Return the [X, Y] coordinate for the center point of the cell that contains the specified text.  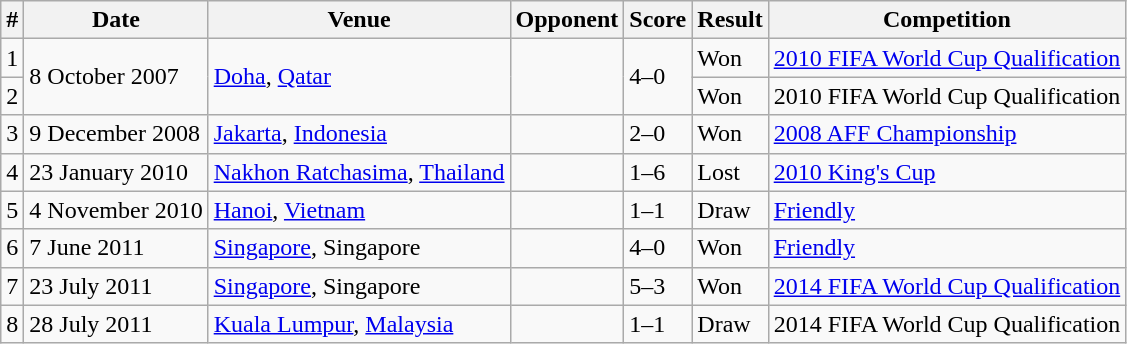
2008 AFF Championship [947, 134]
3 [12, 134]
Opponent [567, 20]
2010 King's Cup [947, 172]
Lost [730, 172]
Doha, Qatar [359, 77]
Kuala Lumpur, Malaysia [359, 324]
# [12, 20]
7 [12, 286]
6 [12, 248]
8 [12, 324]
Jakarta, Indonesia [359, 134]
23 January 2010 [116, 172]
9 December 2008 [116, 134]
Nakhon Ratchasima, Thailand [359, 172]
28 July 2011 [116, 324]
Competition [947, 20]
4 November 2010 [116, 210]
2–0 [658, 134]
4 [12, 172]
1–6 [658, 172]
23 July 2011 [116, 286]
Score [658, 20]
Venue [359, 20]
7 June 2011 [116, 248]
2 [12, 96]
Hanoi, Vietnam [359, 210]
Date [116, 20]
1 [12, 58]
5 [12, 210]
Result [730, 20]
8 October 2007 [116, 77]
5–3 [658, 286]
